Determine the [X, Y] coordinate at the center of the cell enclosing the given text.  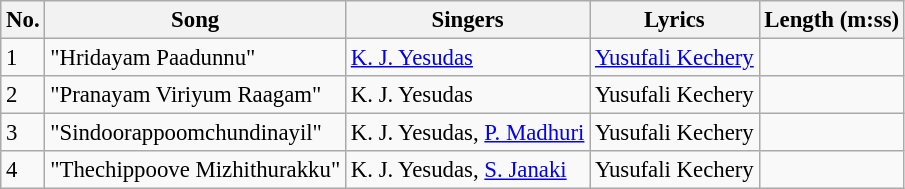
"Pranayam Viriyum Raagam" [196, 95]
"Hridayam Paadunnu" [196, 58]
No. [23, 20]
K. J. Yesudas, S. Janaki [467, 170]
Lyrics [674, 20]
2 [23, 95]
Singers [467, 20]
Song [196, 20]
4 [23, 170]
Length (m:ss) [832, 20]
1 [23, 58]
3 [23, 133]
K. J. Yesudas, P. Madhuri [467, 133]
"Thechippoove Mizhithurakku" [196, 170]
"Sindoorappoomchundinayil" [196, 133]
